Detect which cell encompasses the target text, then output its (X, Y) center coordinate. 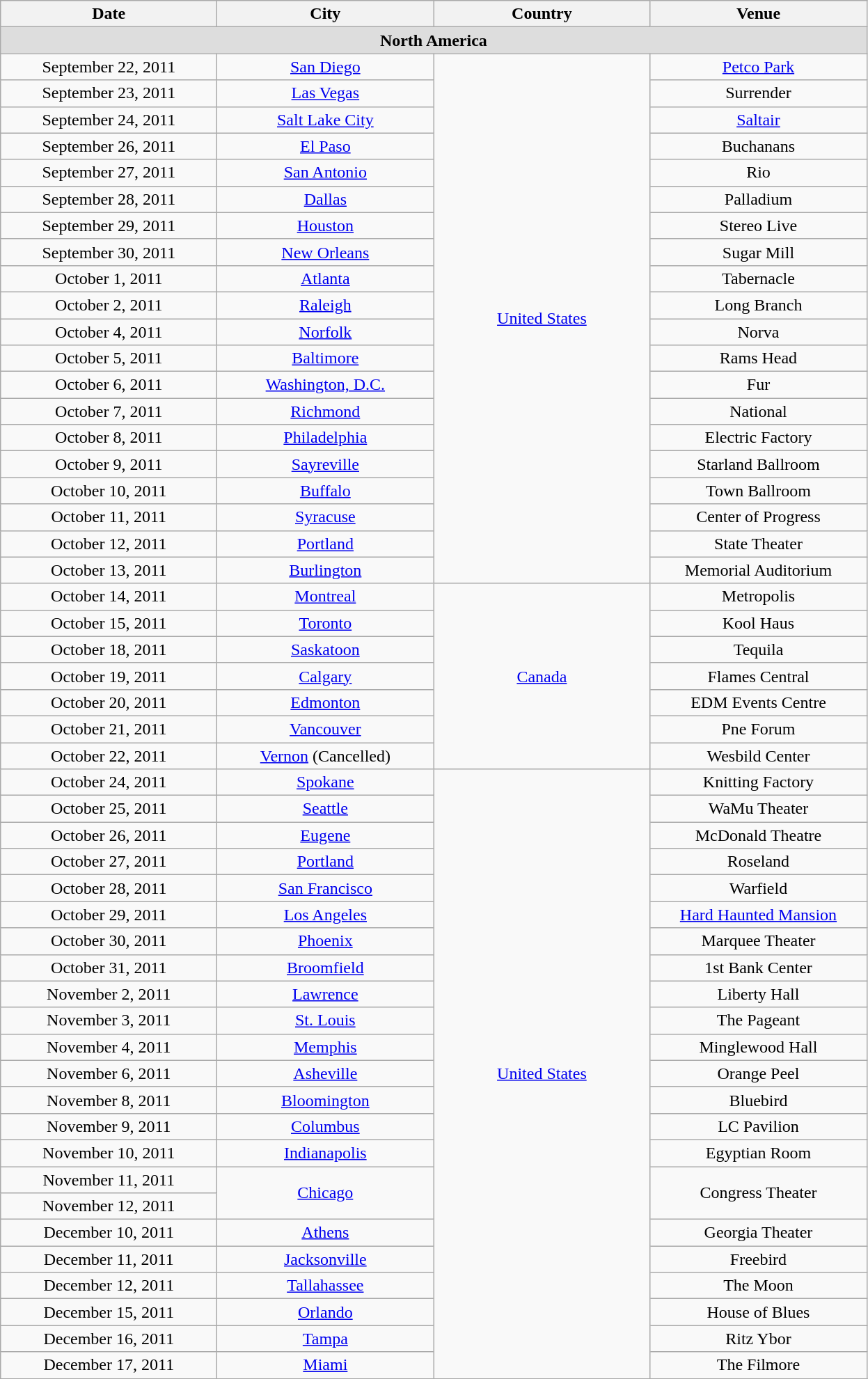
Knitting Factory (759, 782)
Country (542, 14)
Canada (542, 676)
September 26, 2011 (109, 146)
The Filmore (759, 1365)
Roseland (759, 862)
The Pageant (759, 1021)
Starland Ballroom (759, 464)
Minglewood Hall (759, 1047)
Buffalo (326, 491)
December 11, 2011 (109, 1259)
October 28, 2011 (109, 888)
The Moon (759, 1286)
Norva (759, 332)
December 15, 2011 (109, 1312)
Pne Forum (759, 729)
City (326, 14)
Atlanta (326, 278)
Electric Factory (759, 438)
Bluebird (759, 1100)
Buchanans (759, 146)
Eugene (326, 835)
Dallas (326, 199)
Marquee Theater (759, 941)
Freebird (759, 1259)
October 15, 2011 (109, 623)
Metropolis (759, 597)
Philadelphia (326, 438)
WaMu Theater (759, 809)
October 21, 2011 (109, 729)
San Antonio (326, 173)
Orange Peel (759, 1073)
LC Pavilion (759, 1126)
Venue (759, 14)
Indianapolis (326, 1153)
September 29, 2011 (109, 226)
Town Ballroom (759, 491)
Raleigh (326, 305)
October 25, 2011 (109, 809)
October 26, 2011 (109, 835)
October 8, 2011 (109, 438)
National (759, 411)
October 20, 2011 (109, 702)
Orlando (326, 1312)
November 9, 2011 (109, 1126)
October 10, 2011 (109, 491)
November 2, 2011 (109, 994)
Tallahassee (326, 1286)
Seattle (326, 809)
October 1, 2011 (109, 278)
Tabernacle (759, 278)
September 24, 2011 (109, 120)
November 10, 2011 (109, 1153)
November 12, 2011 (109, 1206)
El Paso (326, 146)
North America (434, 40)
September 22, 2011 (109, 67)
House of Blues (759, 1312)
Spokane (326, 782)
Georgia Theater (759, 1233)
New Orleans (326, 252)
October 18, 2011 (109, 649)
October 24, 2011 (109, 782)
Las Vegas (326, 93)
December 16, 2011 (109, 1339)
Palladium (759, 199)
Houston (326, 226)
Rio (759, 173)
Liberty Hall (759, 994)
Richmond (326, 411)
Ritz Ybor (759, 1339)
Vancouver (326, 729)
September 30, 2011 (109, 252)
October 29, 2011 (109, 915)
November 4, 2011 (109, 1047)
Tequila (759, 649)
Toronto (326, 623)
December 12, 2011 (109, 1286)
October 5, 2011 (109, 358)
Edmonton (326, 702)
Lawrence (326, 994)
October 12, 2011 (109, 544)
Flames Central (759, 676)
Washington, D.C. (326, 385)
Petco Park (759, 67)
October 30, 2011 (109, 941)
Saskatoon (326, 649)
Fur (759, 385)
Congress Theater (759, 1193)
Chicago (326, 1193)
Norfolk (326, 332)
Montreal (326, 597)
October 6, 2011 (109, 385)
1st Bank Center (759, 968)
November 3, 2011 (109, 1021)
December 17, 2011 (109, 1365)
San Francisco (326, 888)
Columbus (326, 1126)
Hard Haunted Mansion (759, 915)
Salt Lake City (326, 120)
Rams Head (759, 358)
Kool Haus (759, 623)
McDonald Theatre (759, 835)
September 28, 2011 (109, 199)
Vernon (Cancelled) (326, 755)
Miami (326, 1365)
September 23, 2011 (109, 93)
Tampa (326, 1339)
Bloomington (326, 1100)
October 2, 2011 (109, 305)
December 10, 2011 (109, 1233)
Egyptian Room (759, 1153)
San Diego (326, 67)
November 8, 2011 (109, 1100)
Stereo Live (759, 226)
October 31, 2011 (109, 968)
Surrender (759, 93)
Sugar Mill (759, 252)
Los Angeles (326, 915)
Memphis (326, 1047)
September 27, 2011 (109, 173)
Syracuse (326, 517)
EDM Events Centre (759, 702)
State Theater (759, 544)
Warfield (759, 888)
Date (109, 14)
November 6, 2011 (109, 1073)
November 11, 2011 (109, 1180)
Jacksonville (326, 1259)
October 7, 2011 (109, 411)
St. Louis (326, 1021)
October 9, 2011 (109, 464)
Sayreville (326, 464)
October 22, 2011 (109, 755)
Calgary (326, 676)
October 11, 2011 (109, 517)
Center of Progress (759, 517)
Baltimore (326, 358)
October 19, 2011 (109, 676)
October 14, 2011 (109, 597)
Saltair (759, 120)
October 27, 2011 (109, 862)
Memorial Auditorium (759, 570)
Burlington (326, 570)
Asheville (326, 1073)
Athens (326, 1233)
Long Branch (759, 305)
October 13, 2011 (109, 570)
Broomfield (326, 968)
Phoenix (326, 941)
Wesbild Center (759, 755)
October 4, 2011 (109, 332)
